Find where the given text appears and provide that cell's center as [X, Y] coordinate. 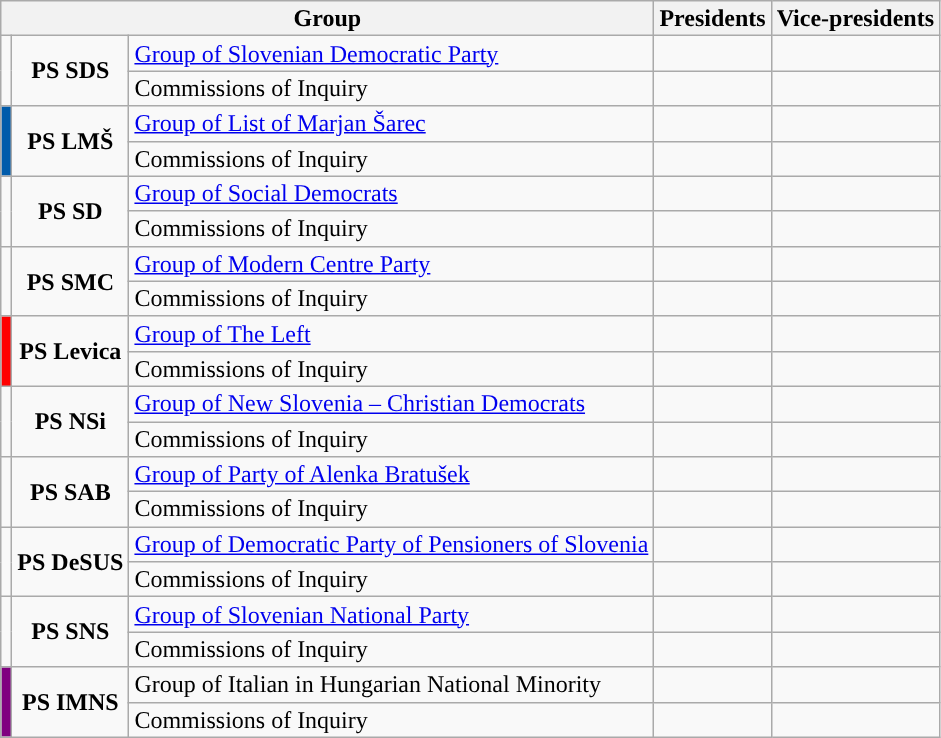
Group of Democratic Party of Pensioners of Slovenia [392, 544]
PS NSi [70, 421]
Presidents [712, 18]
PS SDS [70, 71]
PS LMŠ [70, 141]
PS SD [70, 211]
Group of Modern Centre Party [392, 264]
PS IMNS [70, 702]
Group [328, 18]
PS Levica [70, 351]
Group of New Slovenia – Christian Democrats [392, 404]
Group of Social Democrats [392, 194]
Vice-presidents [855, 18]
Group of List of Marjan Šarec [392, 124]
PS SAB [70, 492]
Group of Slovenian Democratic Party [392, 54]
Group of Party of Alenka Bratušek [392, 474]
PS DeSUS [70, 562]
Group of Slovenian National Party [392, 614]
Group of Italian in Hungarian National Minority [392, 684]
PS SMC [70, 281]
PS SNS [70, 632]
Group of The Left [392, 334]
